Output the [x, y] coordinate of the center of the cell containing the given text.  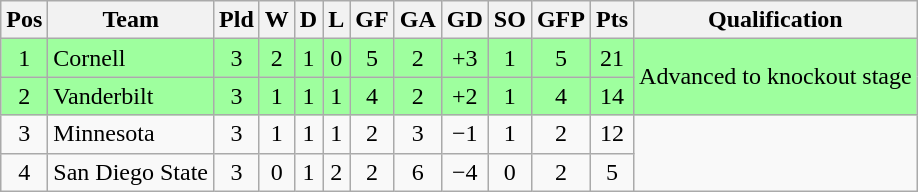
Cornell [131, 58]
21 [612, 58]
SO [510, 20]
Advanced to knockout stage [776, 77]
12 [612, 134]
L [336, 20]
−4 [464, 172]
14 [612, 96]
Pld [237, 20]
+2 [464, 96]
GD [464, 20]
Team [131, 20]
Pts [612, 20]
GF [372, 20]
GA [418, 20]
GFP [560, 20]
San Diego State [131, 172]
−1 [464, 134]
Qualification [776, 20]
+3 [464, 58]
Vanderbilt [131, 96]
Minnesota [131, 134]
W [276, 20]
Pos [24, 20]
6 [418, 172]
D [308, 20]
